Scan for the cell matching the given text and deliver its (X, Y) coordinate at center. 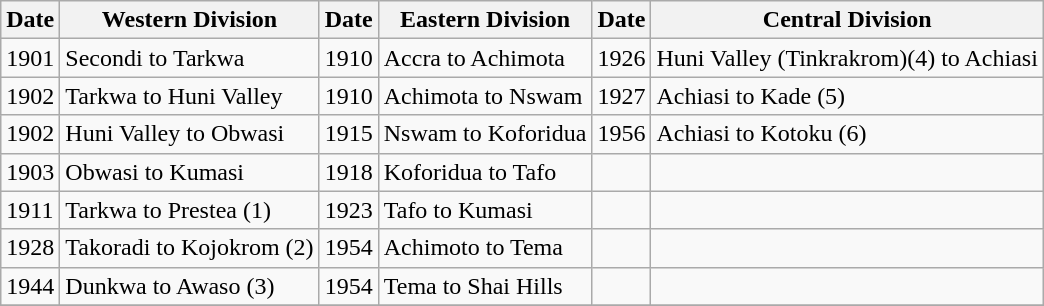
1944 (30, 286)
Dunkwa to Awaso (3) (190, 286)
1926 (622, 58)
Tarkwa to Prestea (1) (190, 210)
Achiasi to Kotoku (6) (847, 134)
Achimoto to Tema (485, 248)
1928 (30, 248)
Western Division (190, 20)
Secondi to Tarkwa (190, 58)
1915 (348, 134)
1901 (30, 58)
Takoradi to Kojokrom (2) (190, 248)
Central Division (847, 20)
Huni Valley (Tinkrakrom)(4) to Achiasi (847, 58)
Koforidua to Tafo (485, 172)
Tarkwa to Huni Valley (190, 96)
Huni Valley to Obwasi (190, 134)
Obwasi to Kumasi (190, 172)
Achimota to Nswam (485, 96)
Nswam to Koforidua (485, 134)
1923 (348, 210)
Eastern Division (485, 20)
Achiasi to Kade (5) (847, 96)
1956 (622, 134)
1927 (622, 96)
1918 (348, 172)
Tafo to Kumasi (485, 210)
1903 (30, 172)
Accra to Achimota (485, 58)
Tema to Shai Hills (485, 286)
1911 (30, 210)
